Capture the cell that displays the provided text and extract its (x, y) central coordinate. 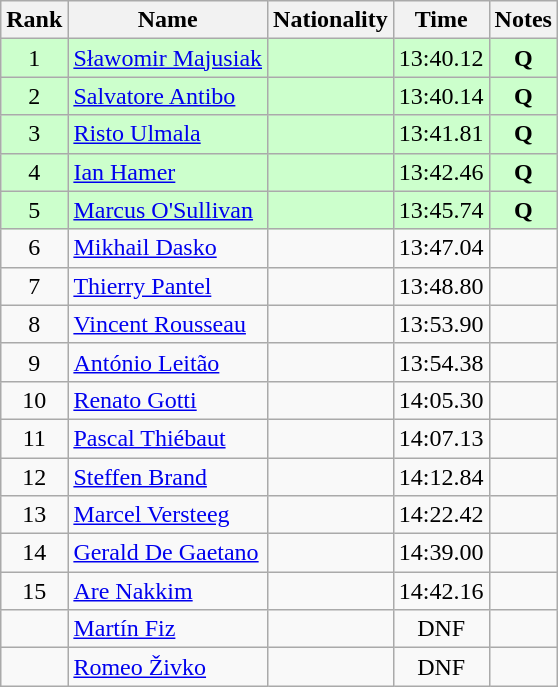
Ian Hamer (168, 172)
13:40.12 (441, 58)
14:05.30 (441, 400)
Marcus O'Sullivan (168, 210)
14 (34, 553)
3 (34, 134)
Pascal Thiébaut (168, 438)
6 (34, 248)
12 (34, 477)
Salvatore Antibo (168, 96)
Thierry Pantel (168, 286)
4 (34, 172)
5 (34, 210)
10 (34, 400)
14:07.13 (441, 438)
13:53.90 (441, 324)
14:39.00 (441, 553)
2 (34, 96)
Romeo Živko (168, 667)
Notes (523, 20)
13:47.04 (441, 248)
Risto Ulmala (168, 134)
13:48.80 (441, 286)
Sławomir Majusiak (168, 58)
Steffen Brand (168, 477)
Are Nakkim (168, 591)
11 (34, 438)
9 (34, 362)
13:40.14 (441, 96)
14:42.16 (441, 591)
Rank (34, 20)
14:22.42 (441, 515)
8 (34, 324)
António Leitão (168, 362)
Mikhail Dasko (168, 248)
Name (168, 20)
Vincent Rousseau (168, 324)
Time (441, 20)
15 (34, 591)
Martín Fiz (168, 629)
1 (34, 58)
Nationality (331, 20)
7 (34, 286)
Gerald De Gaetano (168, 553)
14:12.84 (441, 477)
Marcel Versteeg (168, 515)
13:41.81 (441, 134)
13:45.74 (441, 210)
Renato Gotti (168, 400)
13 (34, 515)
13:54.38 (441, 362)
13:42.46 (441, 172)
